Determine the (X, Y) coordinate at the center of the cell enclosing the given text.  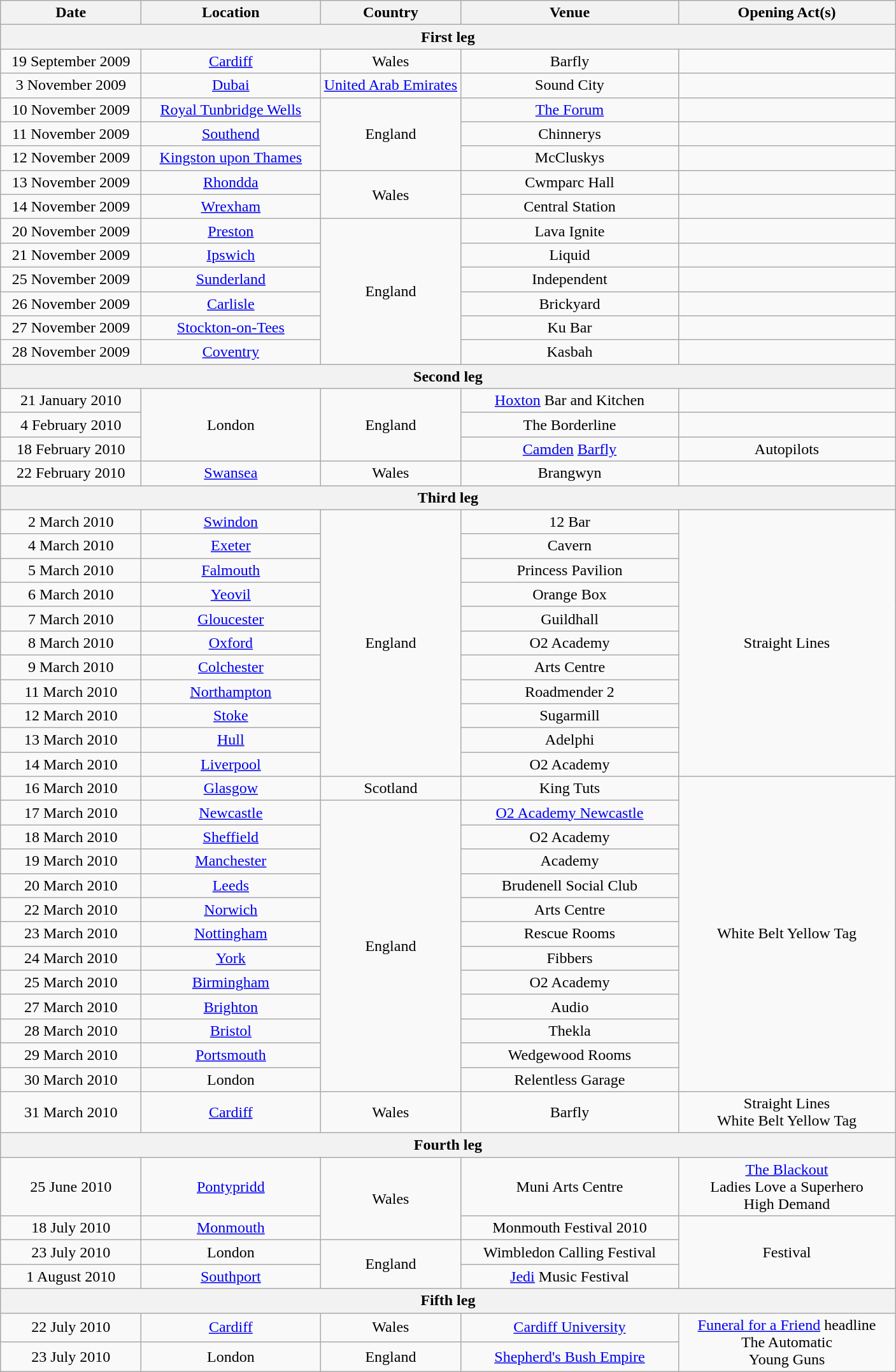
6 March 2010 (71, 594)
Wimbledon Calling Festival (569, 1252)
1 August 2010 (71, 1276)
Glasgow (231, 789)
Portsmouth (231, 1055)
2 March 2010 (71, 522)
Hull (231, 740)
Academy (569, 861)
7 March 2010 (71, 618)
26 November 2009 (71, 304)
12 Bar (569, 522)
Swindon (231, 522)
5 March 2010 (71, 570)
Brickyard (569, 304)
Southend (231, 134)
Coventry (231, 352)
York (231, 958)
Gloucester (231, 618)
Monmouth (231, 1228)
4 March 2010 (71, 546)
14 November 2009 (71, 206)
Independent (569, 279)
Wrexham (231, 206)
Sound City (569, 85)
Kingston upon Thames (231, 158)
First leg (448, 37)
Straight Lines (787, 643)
The BlackoutLadies Love a Superhero High Demand (787, 1187)
Venue (569, 13)
White Belt Yellow Tag (787, 934)
12 November 2009 (71, 158)
Sugarmill (569, 716)
King Tuts (569, 789)
Rhondda (231, 182)
Falmouth (231, 570)
Thekla (569, 1031)
19 March 2010 (71, 861)
Stoke (231, 716)
9 March 2010 (71, 667)
Norwich (231, 910)
Exeter (231, 546)
Chinnerys (569, 134)
11 March 2010 (71, 691)
Carlisle (231, 304)
Muni Arts Centre (569, 1187)
Date (71, 13)
Orange Box (569, 594)
Lava Ignite (569, 231)
Brudenell Social Club (569, 885)
Stockton-on-Tees (231, 328)
3 November 2009 (71, 85)
28 March 2010 (71, 1031)
19 September 2009 (71, 61)
22 February 2010 (71, 473)
Southport (231, 1276)
Cwmparc Hall (569, 182)
Yeovil (231, 594)
Ku Bar (569, 328)
Country (391, 13)
11 November 2009 (71, 134)
31 March 2010 (71, 1112)
23 March 2010 (71, 934)
Fifth leg (448, 1301)
24 March 2010 (71, 958)
Monmouth Festival 2010 (569, 1228)
Liquid (569, 255)
18 July 2010 (71, 1228)
Festival (787, 1252)
4 February 2010 (71, 425)
13 November 2009 (71, 182)
Newcastle (231, 813)
Royal Tunbridge Wells (231, 110)
Funeral for a Friend headlineThe AutomaticYoung Guns (787, 1342)
Camden Barfly (569, 449)
Nottingham (231, 934)
Opening Act(s) (787, 13)
28 November 2009 (71, 352)
Swansea (231, 473)
16 March 2010 (71, 789)
Relentless Garage (569, 1080)
30 March 2010 (71, 1080)
22 March 2010 (71, 910)
Oxford (231, 643)
Brangwyn (569, 473)
22 July 2010 (71, 1327)
Guildhall (569, 618)
27 March 2010 (71, 1006)
Brighton (231, 1006)
Third leg (448, 497)
Shepherd's Bush Empire (569, 1357)
Colchester (231, 667)
Bristol (231, 1031)
Audio (569, 1006)
17 March 2010 (71, 813)
25 November 2009 (71, 279)
Roadmender 2 (569, 691)
Scotland (391, 789)
Second leg (448, 376)
O2 Academy Newcastle (569, 813)
Kasbah (569, 352)
21 January 2010 (71, 401)
Hoxton Bar and Kitchen (569, 401)
Central Station (569, 206)
20 November 2009 (71, 231)
13 March 2010 (71, 740)
Wedgewood Rooms (569, 1055)
Autopilots (787, 449)
Liverpool (231, 764)
Pontypridd (231, 1187)
Manchester (231, 861)
18 March 2010 (71, 837)
Northampton (231, 691)
Birmingham (231, 982)
Sheffield (231, 837)
Location (231, 13)
Jedi Music Festival (569, 1276)
Ipswich (231, 255)
Dubai (231, 85)
27 November 2009 (71, 328)
Straight LinesWhite Belt Yellow Tag (787, 1112)
10 November 2009 (71, 110)
Adelphi (569, 740)
Fibbers (569, 958)
18 February 2010 (71, 449)
21 November 2009 (71, 255)
The Forum (569, 110)
25 June 2010 (71, 1187)
United Arab Emirates (391, 85)
Princess Pavilion (569, 570)
25 March 2010 (71, 982)
20 March 2010 (71, 885)
Rescue Rooms (569, 934)
29 March 2010 (71, 1055)
The Borderline (569, 425)
Sunderland (231, 279)
McCluskys (569, 158)
Fourth leg (448, 1145)
Preston (231, 231)
Cavern (569, 546)
8 March 2010 (71, 643)
14 March 2010 (71, 764)
Cardiff University (569, 1327)
12 March 2010 (71, 716)
Leeds (231, 885)
